Search for the cell housing the specified text and yield its (X, Y) center coordinate. 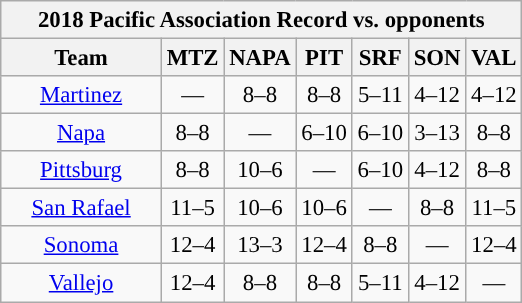
3–13 (436, 133)
Sonoma (82, 245)
Vallejo (82, 283)
NAPA (260, 58)
Martinez (82, 95)
PIT (324, 58)
Pittsburg (82, 170)
2018 Pacific Association Record vs. opponents (262, 20)
San Rafael (82, 208)
13–3 (260, 245)
Team (82, 58)
Napa (82, 133)
SON (436, 58)
MTZ (192, 58)
SRF (380, 58)
VAL (494, 58)
